Pinpoint the cell where the given text exists, returning its [X, Y] midpoint coordinate. 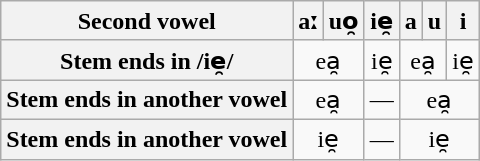
a [410, 21]
i [464, 21]
Stem ends in /ie̯/ [147, 60]
u [434, 21]
Second vowel [147, 21]
uo̯ [344, 21]
aː [308, 21]
